From the cell containing the given text, extract its center point as (x, y) coordinate. 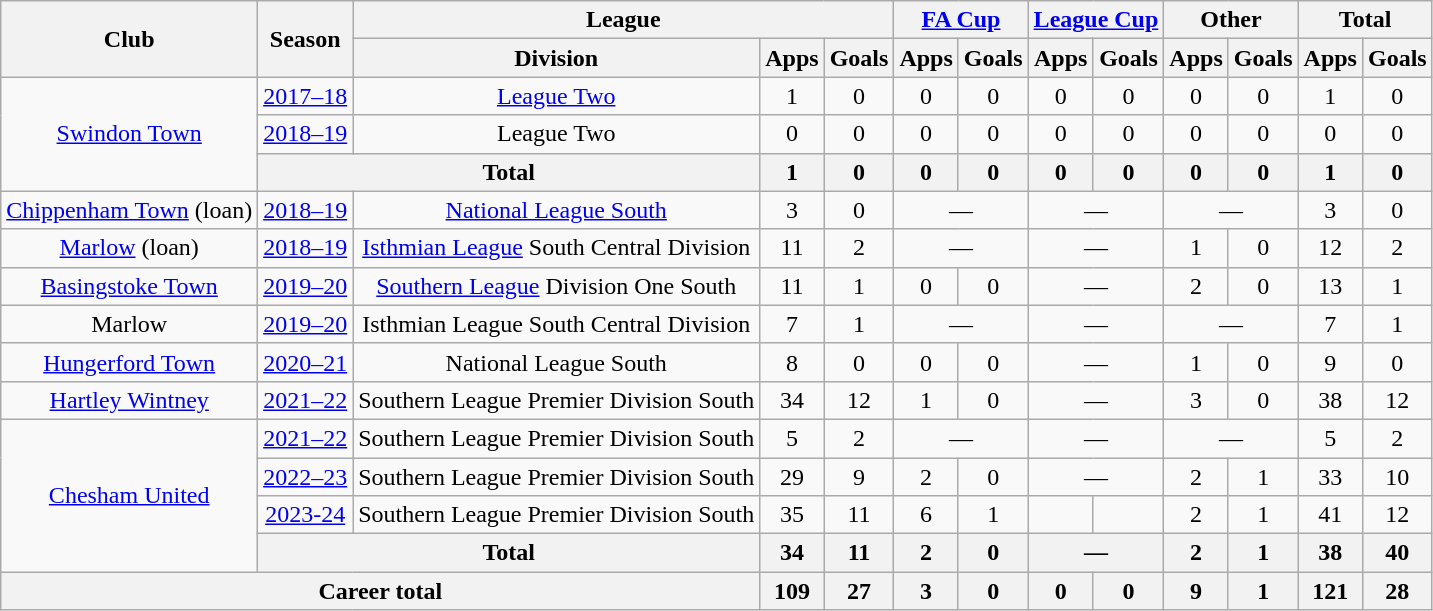
Division (556, 58)
41 (1330, 515)
Marlow (loan) (130, 248)
2017–18 (306, 96)
2020–21 (306, 362)
Hungerford Town (130, 362)
10 (1397, 477)
Career total (380, 591)
8 (792, 362)
109 (792, 591)
2022–23 (306, 477)
40 (1397, 553)
28 (1397, 591)
33 (1330, 477)
6 (926, 515)
Chippenham Town (loan) (130, 210)
Basingstoke Town (130, 286)
27 (859, 591)
13 (1330, 286)
121 (1330, 591)
Other (1231, 20)
Club (130, 39)
Season (306, 39)
Marlow (130, 324)
2023-24 (306, 515)
FA Cup (961, 20)
League (624, 20)
League Cup (1096, 20)
35 (792, 515)
Southern League Division One South (556, 286)
29 (792, 477)
Chesham United (130, 495)
Hartley Wintney (130, 400)
Swindon Town (130, 134)
